Determine the (x, y) coordinate at the center of the cell enclosing the given text.  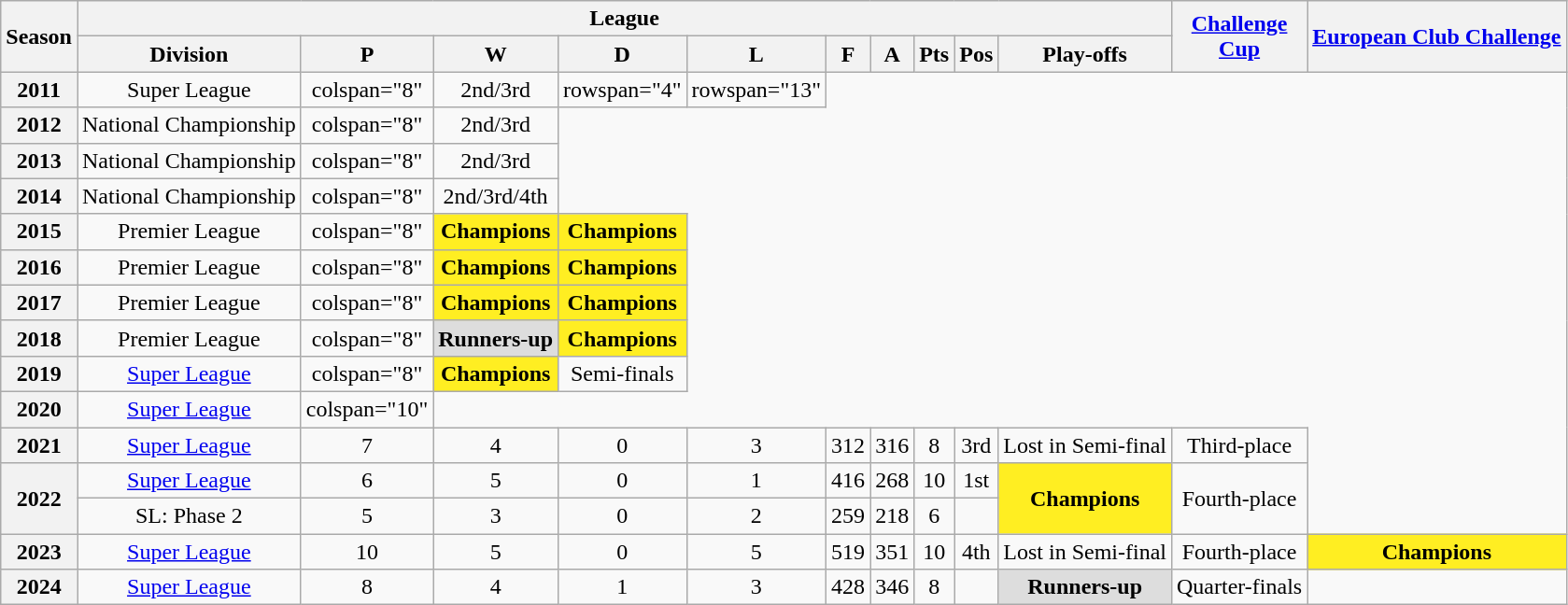
2015 (39, 232)
2013 (39, 161)
Semi-finals (623, 373)
7 (367, 445)
351 (893, 552)
Third-place (1238, 445)
316 (893, 445)
Season (39, 36)
SL: Phase 2 (189, 516)
1st (977, 481)
2014 (39, 196)
ChallengeCup (1238, 36)
3rd (977, 445)
European Club Challenge (1436, 36)
Play-offs (1085, 54)
colspan="10" (367, 409)
2019 (39, 373)
2024 (39, 587)
F (848, 54)
312 (848, 445)
2020 (39, 409)
218 (893, 516)
2017 (39, 302)
416 (848, 481)
4th (977, 552)
2 (756, 516)
Pts (934, 54)
rowspan="4" (623, 90)
2022 (39, 499)
519 (848, 552)
Quarter-finals (1238, 587)
428 (848, 587)
2018 (39, 338)
P (367, 54)
346 (893, 587)
W (496, 54)
Pos (977, 54)
D (623, 54)
rowspan="13" (756, 90)
L (756, 54)
2016 (39, 267)
2nd/3rd/4th (496, 196)
Division (189, 54)
A (893, 54)
2011 (39, 90)
League (624, 19)
268 (893, 481)
2021 (39, 445)
259 (848, 516)
2012 (39, 125)
2023 (39, 552)
